Return [X, Y] of the center of cell containing provided text 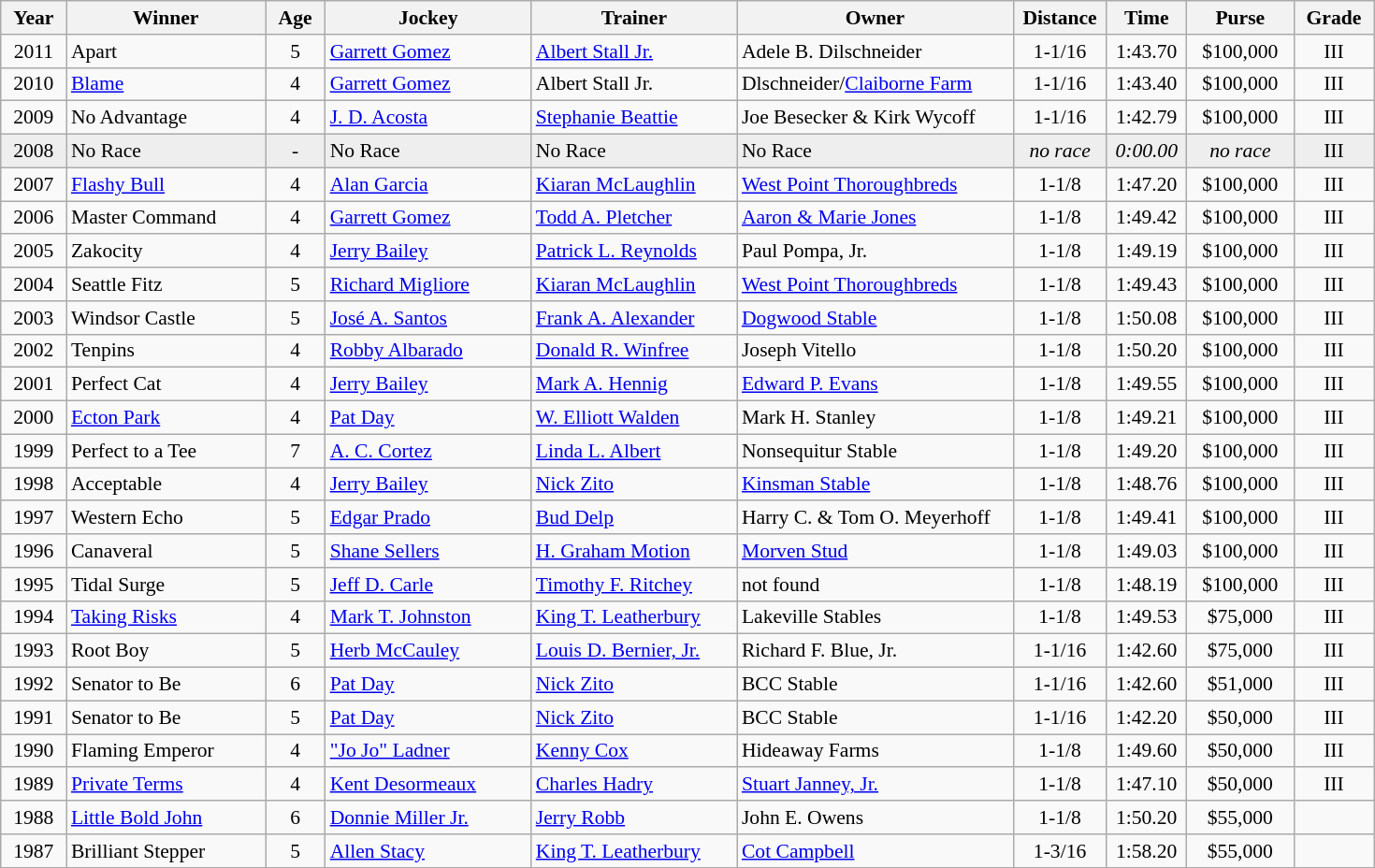
Zakocity [166, 252]
not found [876, 585]
Kent Desormeaux [428, 785]
Windsor Castle [166, 318]
2009 [34, 118]
1:47.20 [1147, 184]
A. C. Cortez [428, 451]
1:49.42 [1147, 218]
1:49.43 [1147, 284]
1:49.19 [1147, 252]
Dlschneider/Claiborne Farm [876, 84]
Allen Stacy [428, 851]
J. D. Acosta [428, 118]
Joseph Vitello [876, 351]
W. Elliott Walden [634, 418]
1998 [34, 485]
1:42.79 [1147, 118]
Louis D. Bernier, Jr. [634, 651]
1:42.20 [1147, 717]
1-3/16 [1060, 851]
Flashy Bull [166, 184]
Jerry Robb [634, 817]
1993 [34, 651]
7 [296, 451]
2004 [34, 284]
1994 [34, 617]
Bud Delp [634, 518]
1987 [34, 851]
Western Echo [166, 518]
Stuart Janney, Jr. [876, 785]
1992 [34, 685]
2007 [34, 184]
Seattle Fitz [166, 284]
2005 [34, 252]
Mark A. Hennig [634, 384]
Perfect to a Tee [166, 451]
Canaveral [166, 551]
Blame [166, 84]
Ecton Park [166, 418]
Patrick L. Reynolds [634, 252]
Purse [1240, 18]
Kenny Cox [634, 751]
1:58.20 [1147, 851]
Flaming Emperor [166, 751]
1:48.19 [1147, 585]
1:49.60 [1147, 751]
2000 [34, 418]
Paul Pompa, Jr. [876, 252]
2010 [34, 84]
1:49.03 [1147, 551]
Master Command [166, 218]
1996 [34, 551]
Aaron & Marie Jones [876, 218]
1999 [34, 451]
Tidal Surge [166, 585]
Stephanie Beattie [634, 118]
2008 [34, 152]
1:43.70 [1147, 51]
Year [34, 18]
Perfect Cat [166, 384]
Owner [876, 18]
Linda L. Albert [634, 451]
Age [296, 18]
Morven Stud [876, 551]
1:49.21 [1147, 418]
Adele B. Dilschneider [876, 51]
Little Bold John [166, 817]
2003 [34, 318]
Timothy F. Ritchey [634, 585]
Apart [166, 51]
Brilliant Stepper [166, 851]
No Advantage [166, 118]
Richard Migliore [428, 284]
1988 [34, 817]
Mark T. Johnston [428, 617]
1990 [34, 751]
José A. Santos [428, 318]
Acceptable [166, 485]
Jockey [428, 18]
Kinsman Stable [876, 485]
Charles Hadry [634, 785]
1:48.76 [1147, 485]
2002 [34, 351]
Root Boy [166, 651]
1:49.55 [1147, 384]
Dogwood Stable [876, 318]
Edgar Prado [428, 518]
1:50.08 [1147, 318]
Frank A. Alexander [634, 318]
Nonsequitur Stable [876, 451]
Time [1147, 18]
Taking Risks [166, 617]
Lakeville Stables [876, 617]
1:49.53 [1147, 617]
John E. Owens [876, 817]
Distance [1060, 18]
1997 [34, 518]
- [296, 152]
Tenpins [166, 351]
1:47.10 [1147, 785]
2001 [34, 384]
2011 [34, 51]
Shane Sellers [428, 551]
Winner [166, 18]
"Jo Jo" Ladner [428, 751]
Private Terms [166, 785]
Donald R. Winfree [634, 351]
1:49.20 [1147, 451]
Harry C. & Tom O. Meyerhoff [876, 518]
2006 [34, 218]
H. Graham Motion [634, 551]
Richard F. Blue, Jr. [876, 651]
1991 [34, 717]
Trainer [634, 18]
Hideaway Farms [876, 751]
$51,000 [1240, 685]
1:43.40 [1147, 84]
Grade [1334, 18]
Mark H. Stanley [876, 418]
1995 [34, 585]
1989 [34, 785]
0:00.00 [1147, 152]
Herb McCauley [428, 651]
Joe Besecker & Kirk Wycoff [876, 118]
Robby Albarado [428, 351]
Todd A. Pletcher [634, 218]
Cot Campbell [876, 851]
Donnie Miller Jr. [428, 817]
Jeff D. Carle [428, 585]
1:49.41 [1147, 518]
Edward P. Evans [876, 384]
Alan Garcia [428, 184]
